Identify which cell holds the provided text, then report its (X, Y) central coordinate. 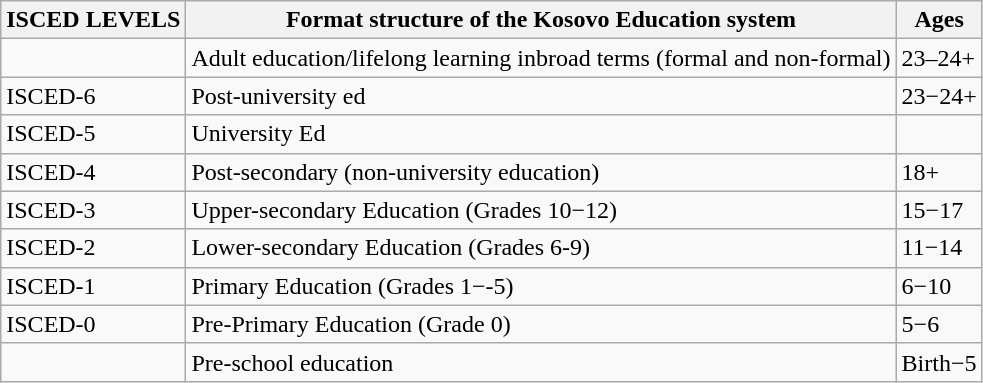
6−10 (939, 286)
Post-secondary (non-university education) (541, 172)
Post-university ed (541, 96)
ISCED LEVELS (94, 20)
ISCED-1 (94, 286)
ISCED-4 (94, 172)
Pre-Primary Education (Grade 0) (541, 324)
18+ (939, 172)
Ages (939, 20)
Birth−5 (939, 362)
23–24+ (939, 58)
23−24+ (939, 96)
Pre-school education (541, 362)
11−14 (939, 248)
Adult education/lifelong learning inbroad terms (formal and non-formal) (541, 58)
ISCED-2 (94, 248)
ISCED-3 (94, 210)
Upper-secondary Education (Grades 10−12) (541, 210)
Lower-secondary Education (Grades 6-9) (541, 248)
Format structure of the Kosovo Education system (541, 20)
5−6 (939, 324)
ISCED-6 (94, 96)
ISCED-5 (94, 134)
University Ed (541, 134)
Primary Education (Grades 1−-5) (541, 286)
ISCED-0 (94, 324)
15−17 (939, 210)
